Output the (X, Y) coordinate of the center of the cell containing the given text.  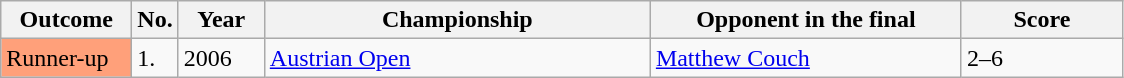
Opponent in the final (806, 20)
Runner-up (66, 58)
Austrian Open (457, 58)
2–6 (1042, 58)
Matthew Couch (806, 58)
1. (155, 58)
2006 (221, 58)
Outcome (66, 20)
Score (1042, 20)
No. (155, 20)
Championship (457, 20)
Year (221, 20)
